From the cell containing the given text, extract its center point as (X, Y) coordinate. 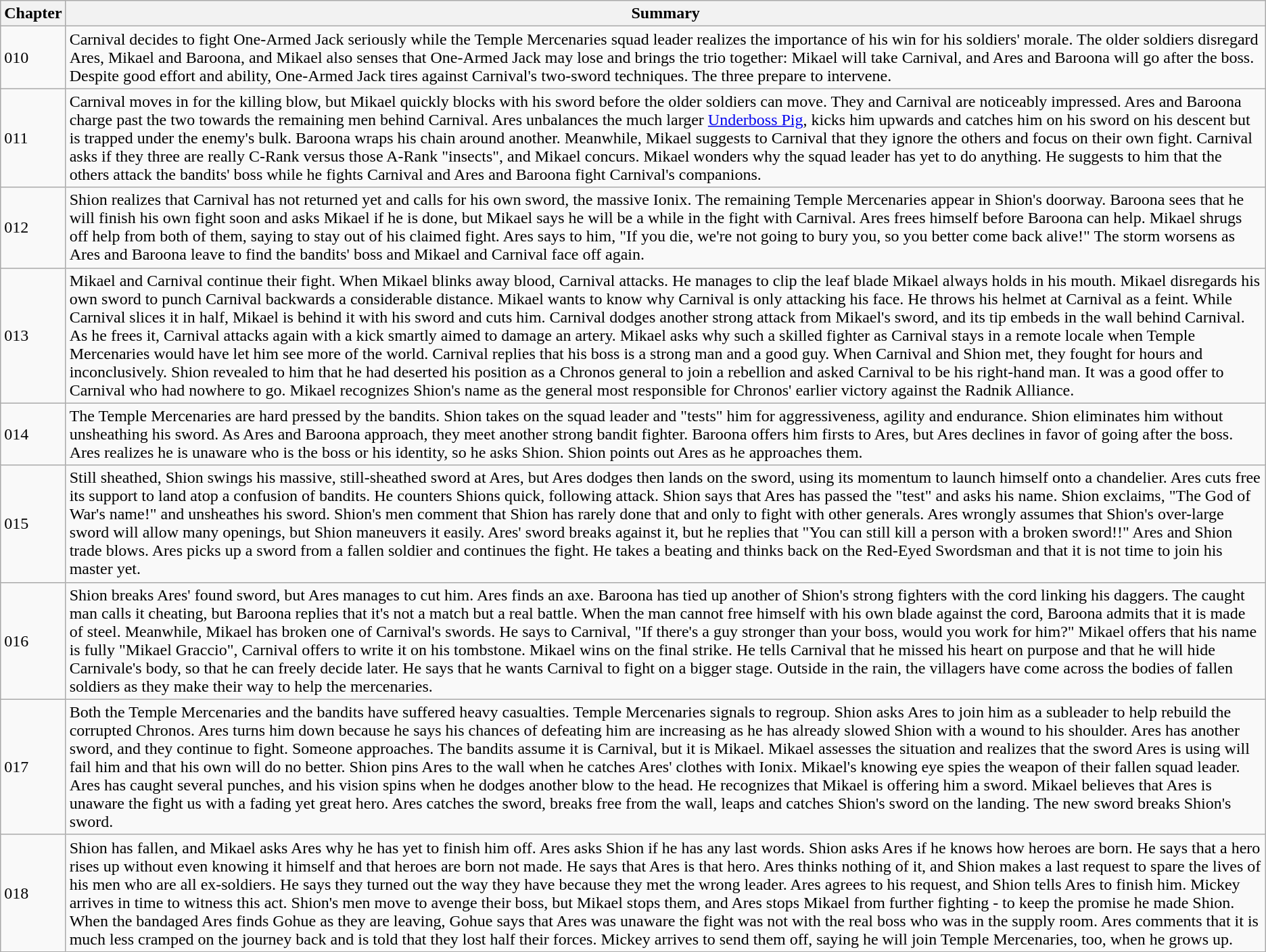
012 (33, 227)
011 (33, 138)
Chapter (33, 14)
Summary (665, 14)
018 (33, 892)
014 (33, 434)
016 (33, 641)
017 (33, 767)
010 (33, 57)
013 (33, 335)
015 (33, 523)
